Find where the given text appears and provide that cell's center as (X, Y) coordinate. 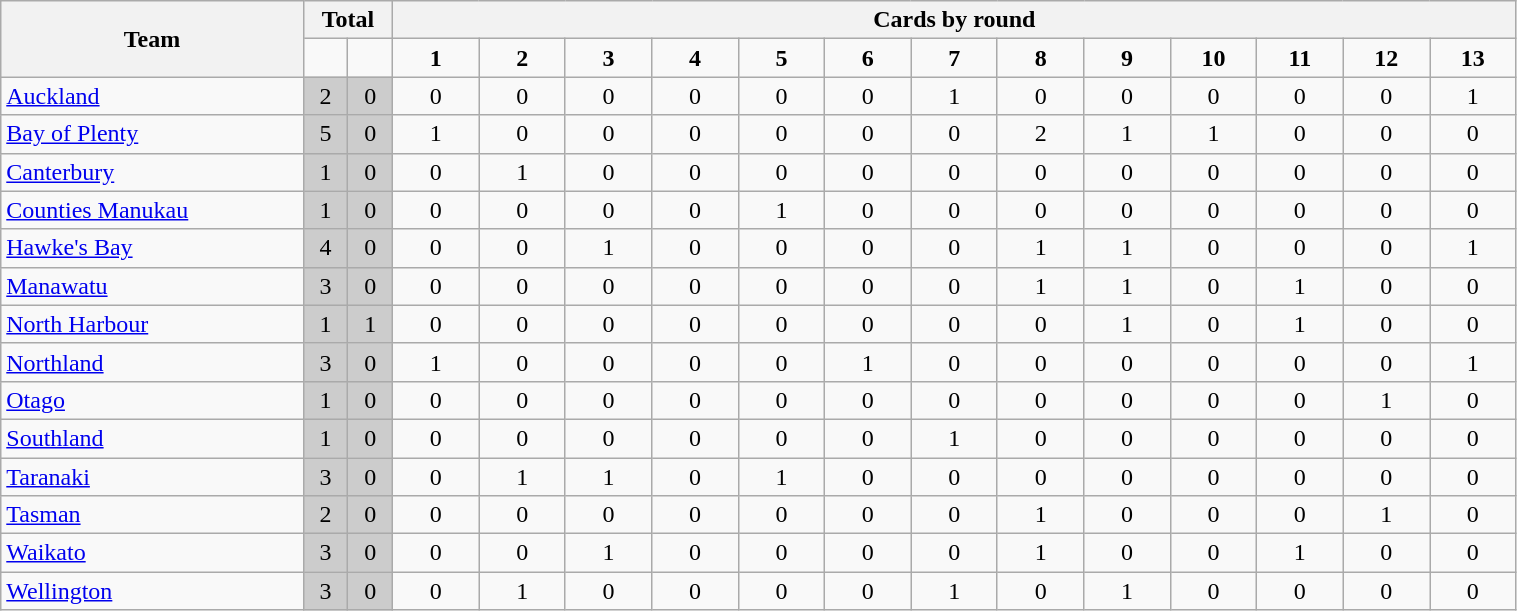
Tasman (152, 515)
Waikato (152, 553)
Team (152, 39)
Canterbury (152, 172)
11 (1300, 58)
Manawatu (152, 286)
7 (954, 58)
Cards by round (955, 20)
Hawke's Bay (152, 248)
Total (348, 20)
Otago (152, 400)
12 (1386, 58)
Wellington (152, 591)
6 (868, 58)
10 (1213, 58)
North Harbour (152, 324)
9 (1127, 58)
Taranaki (152, 477)
8 (1040, 58)
Auckland (152, 96)
13 (1474, 58)
Northland (152, 362)
Bay of Plenty (152, 134)
Southland (152, 438)
Counties Manukau (152, 210)
